For the text-containing cell, return its midpoint in (x, y) coordinate format. 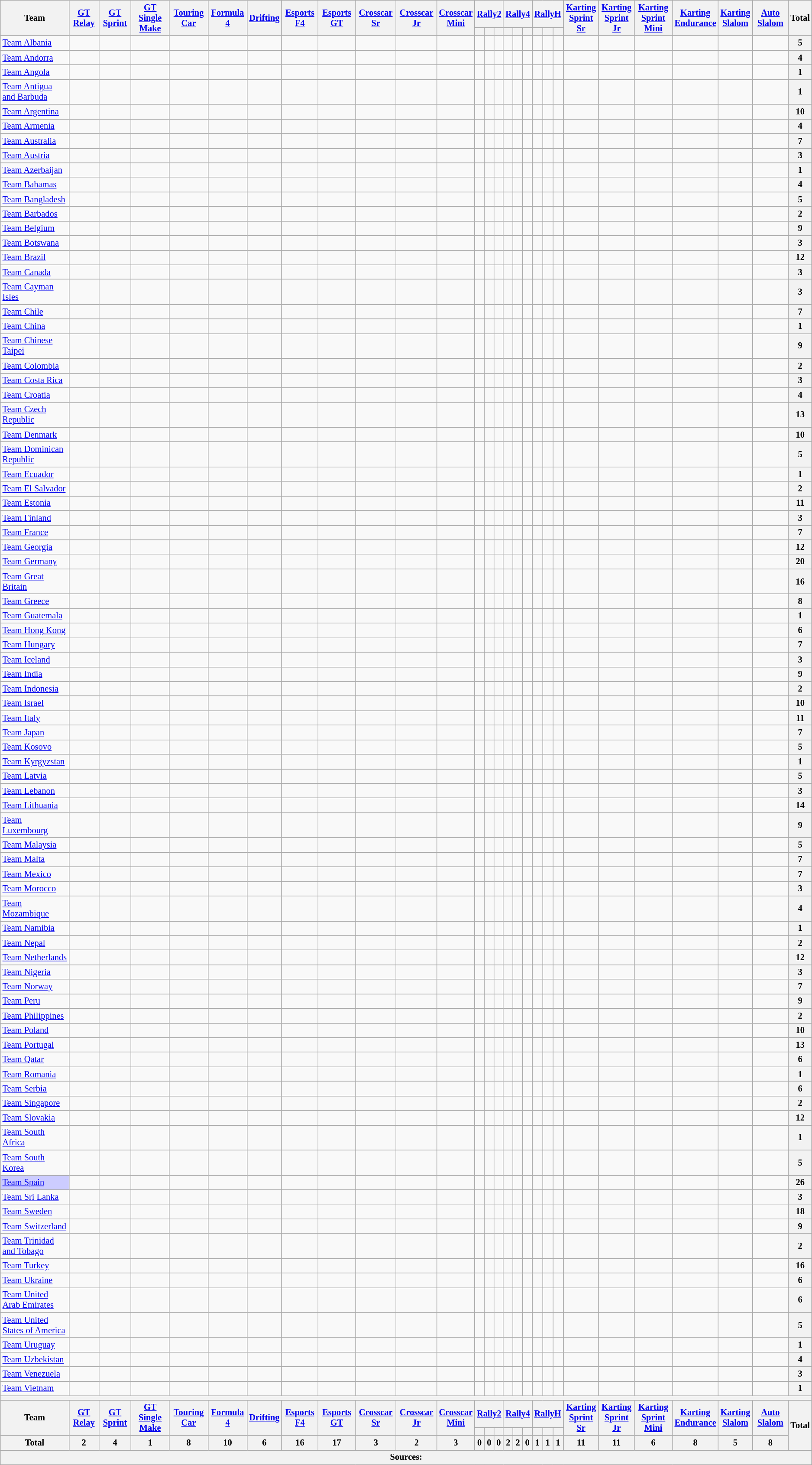
Team Argentina (35, 112)
Team Barbados (35, 214)
Team Canada (35, 272)
Team Switzerland (35, 1226)
26 (800, 1182)
Team Brazil (35, 257)
Team United Arab Emirates (35, 1300)
Team Indonesia (35, 689)
Team Azerbaijan (35, 170)
Team Morocco (35, 889)
Team Angola (35, 72)
Team South Korea (35, 1163)
Team Italy (35, 718)
Team Dominican Republic (35, 454)
Team Qatar (35, 1059)
Team Costa Rica (35, 380)
Team Croatia (35, 395)
Team Great Britain (35, 581)
Team Namibia (35, 928)
Team Malaysia (35, 845)
Team Bahamas (35, 185)
Team Cayman Isles (35, 292)
Team Poland (35, 1030)
Team Andorra (35, 58)
Team India (35, 674)
Team Slovakia (35, 1118)
Team South Africa (35, 1137)
Team Turkey (35, 1266)
Team Hong Kong (35, 630)
Team Vietnam (35, 1388)
Team Latvia (35, 776)
Team Singapore (35, 1103)
Team Romania (35, 1074)
Team Trinidad and Tobago (35, 1246)
Team France (35, 533)
Team Sweden (35, 1212)
Team El Salvador (35, 489)
Team Japan (35, 732)
Team Kyrgyzstan (35, 762)
Team Belgium (35, 228)
Team Nigeria (35, 972)
14 (800, 806)
Team Ecuador (35, 474)
Team Nepal (35, 943)
17 (337, 1442)
Team Estonia (35, 503)
Team Czech Republic (35, 415)
Team Portugal (35, 1045)
Team China (35, 326)
Team Albania (35, 43)
Team Colombia (35, 366)
Team Israel (35, 703)
Team Spain (35, 1182)
Team Australia (35, 141)
Team Hungary (35, 645)
Team Uruguay (35, 1345)
Team Austria (35, 156)
Team Bangladesh (35, 199)
Team Botswana (35, 243)
Team Uzbekistan (35, 1359)
Team Lithuania (35, 806)
Team Kosovo (35, 747)
Team Antigua and Barbuda (35, 92)
Team United States of America (35, 1325)
Team Iceland (35, 659)
Team Ukraine (35, 1280)
Team Finland (35, 518)
Team Denmark (35, 435)
Team Netherlands (35, 957)
Team Chile (35, 312)
Team Armenia (35, 126)
Team Lebanon (35, 791)
Team Norway (35, 987)
Team Germany (35, 562)
Team Philippines (35, 1016)
18 (800, 1212)
Team Mozambique (35, 908)
Team Guatemala (35, 616)
Sources: (406, 1457)
Team Luxembourg (35, 825)
Team Mexico (35, 874)
Team Sri Lanka (35, 1197)
Team Serbia (35, 1088)
Team Greece (35, 601)
Team Venezuela (35, 1374)
Team Georgia (35, 547)
Team Chinese Taipei (35, 346)
Team Malta (35, 859)
20 (800, 562)
Team Peru (35, 1001)
